Capture the cell that displays the provided text and extract its (X, Y) central coordinate. 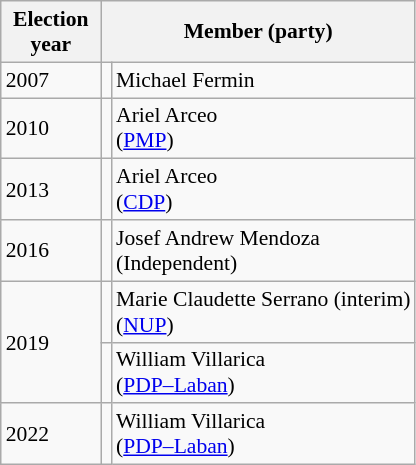
Electionyear (51, 32)
2013 (51, 190)
2019 (51, 342)
Josef Andrew Mendoza(Independent) (263, 250)
2022 (51, 434)
Ariel Arceo(PMP) (263, 128)
Member (party) (258, 32)
2016 (51, 250)
2007 (51, 80)
2010 (51, 128)
Michael Fermin (263, 80)
Marie Claudette Serrano (interim)(NUP) (263, 312)
Ariel Arceo(CDP) (263, 190)
